Output the [x, y] coordinate of the center of the cell containing the given text.  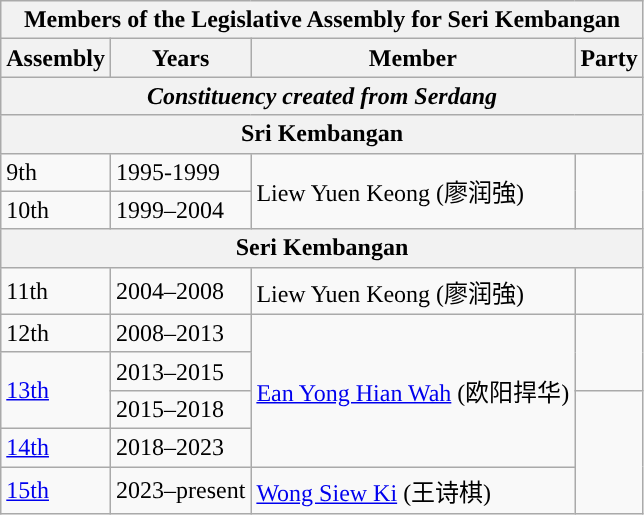
Years [180, 58]
2008–2013 [180, 333]
Sri Kembangan [322, 134]
1995-1999 [180, 172]
2023–present [180, 490]
12th [56, 333]
Member [413, 58]
9th [56, 172]
Ean Yong Hian Wah (欧阳捍华) [413, 390]
Constituency created from Serdang [322, 96]
14th [56, 447]
2018–2023 [180, 447]
Party [609, 58]
1999–2004 [180, 210]
Wong Siew Ki (王诗棋) [413, 490]
13th [56, 390]
2013–2015 [180, 371]
15th [56, 490]
10th [56, 210]
Seri Kembangan [322, 248]
Assembly [56, 58]
Members of the Legislative Assembly for Seri Kembangan [322, 20]
2004–2008 [180, 290]
11th [56, 290]
2015–2018 [180, 409]
